Pinpoint the cell where the given text exists, returning its (x, y) midpoint coordinate. 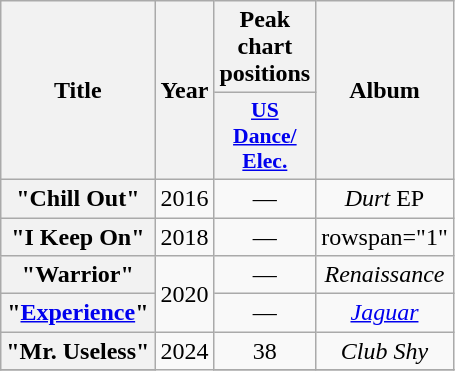
Jaguar (385, 313)
2018 (184, 237)
38 (265, 351)
Renaissance (385, 275)
Durt EP (385, 198)
Album (385, 90)
rowspan="1" (385, 237)
USDance/Elec. (265, 136)
"Mr. Useless" (78, 351)
"Warrior" (78, 275)
2016 (184, 198)
"Experience" (78, 313)
2024 (184, 351)
Peak chart positions (265, 47)
"I Keep On" (78, 237)
Title (78, 90)
"Chill Out" (78, 198)
Year (184, 90)
2020 (184, 294)
Club Shy (385, 351)
